Locate the cell with the specified text and output its [X, Y] center coordinate. 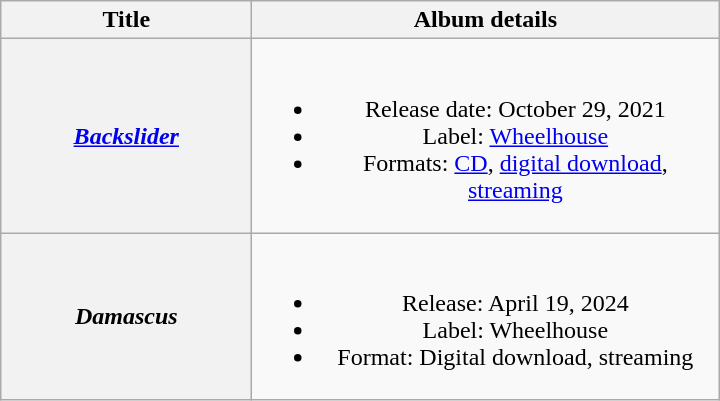
Title [126, 20]
Backslider [126, 136]
Damascus [126, 316]
Release date: October 29, 2021Label: WheelhouseFormats: CD, digital download, streaming [486, 136]
Release: April 19, 2024Label: WheelhouseFormat: Digital download, streaming [486, 316]
Album details [486, 20]
